Return [x, y] of the center of cell containing provided text 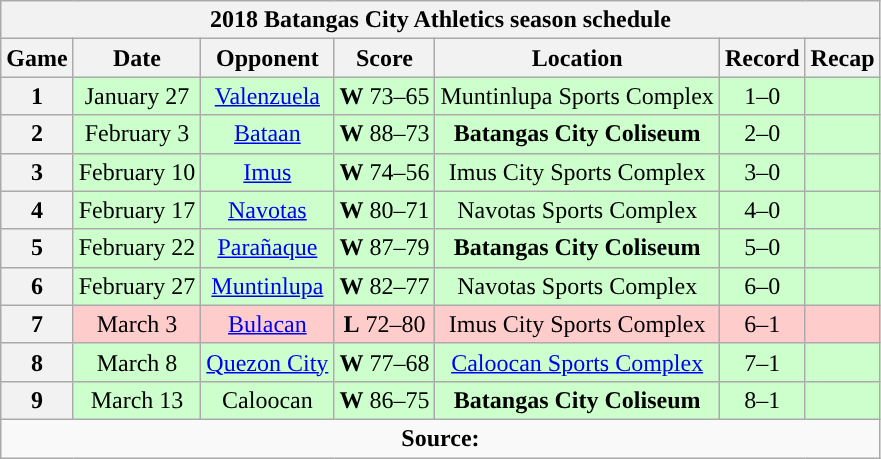
March 8 [137, 362]
February 27 [137, 286]
W 80–71 [384, 210]
Muntinlupa Sports Complex [577, 96]
Source: [440, 438]
Bataan [268, 134]
W 82–77 [384, 286]
L 72–80 [384, 324]
Bulacan [268, 324]
9 [37, 400]
February 3 [137, 134]
February 22 [137, 248]
8–1 [762, 400]
Quezon City [268, 362]
5–0 [762, 248]
4–0 [762, 210]
3 [37, 172]
2018 Batangas City Athletics season schedule [440, 20]
February 17 [137, 210]
8 [37, 362]
Muntinlupa [268, 286]
W 86–75 [384, 400]
1–0 [762, 96]
Date [137, 58]
5 [37, 248]
March 13 [137, 400]
Parañaque [268, 248]
2–0 [762, 134]
Location [577, 58]
March 3 [137, 324]
January 27 [137, 96]
Caloocan [268, 400]
Score [384, 58]
Caloocan Sports Complex [577, 362]
W 87–79 [384, 248]
6 [37, 286]
6–0 [762, 286]
Record [762, 58]
Game [37, 58]
3–0 [762, 172]
Navotas [268, 210]
7 [37, 324]
W 73–65 [384, 96]
W 77–68 [384, 362]
W 74–56 [384, 172]
6–1 [762, 324]
7–1 [762, 362]
Recap [842, 58]
February 10 [137, 172]
Imus [268, 172]
Opponent [268, 58]
Valenzuela [268, 96]
4 [37, 210]
1 [37, 96]
W 88–73 [384, 134]
2 [37, 134]
